Scan for the cell matching the given text and deliver its (X, Y) coordinate at center. 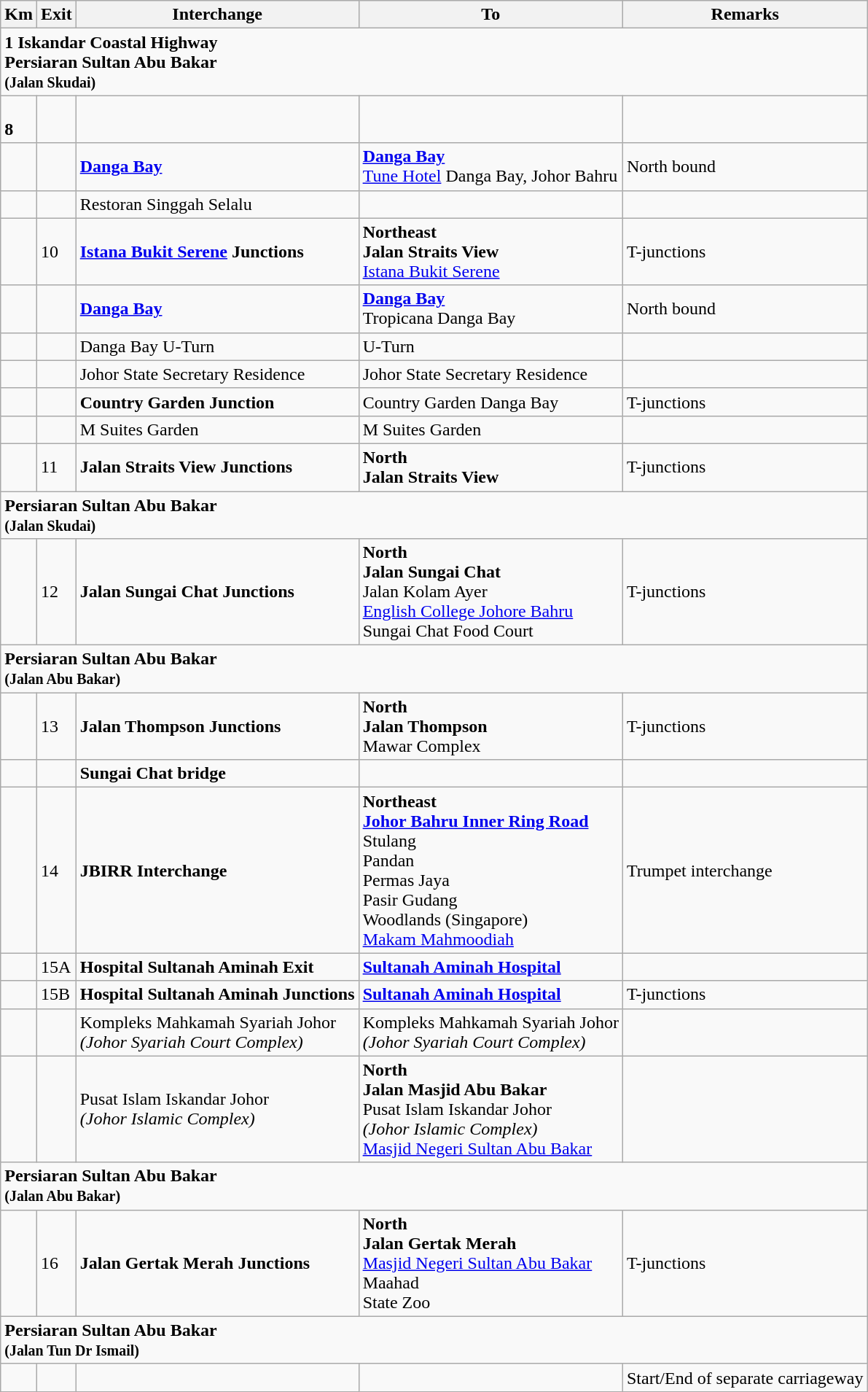
Sungai Chat bridge (217, 774)
Danga Bay U-Turn (217, 346)
Northeast Johor Bahru Inner Ring Road Stulang Pandan Permas Jaya Pasir Gudang Woodlands (Singapore)Makam Mahmoodiah (490, 871)
15A (56, 967)
Danga BayTune Hotel Danga Bay, Johor Bahru (490, 166)
NorthJalan ThompsonMawar Complex (490, 726)
Persiaran Sultan Abu Bakar(Jalan Skudai) (434, 515)
U-Turn (490, 346)
Jalan Gertak Merah Junctions (217, 1263)
Interchange (217, 15)
Country Garden Junction (217, 402)
NorthJalan Masjid Abu BakarPusat Islam Iskandar Johor(Johor Islamic Complex)Masjid Negeri Sultan Abu Bakar (490, 1109)
1 Iskandar Coastal HighwayPersiaran Sultan Abu Bakar(Jalan Skudai) (434, 62)
14 (56, 871)
Km (19, 15)
Istana Bukit Serene Junctions (217, 252)
Trumpet interchange (745, 871)
13 (56, 726)
Start/End of separate carriageway (745, 1377)
NorthJalan Sungai ChatJalan Kolam AyerEnglish College Johore BahruSungai Chat Food Court (490, 592)
NorthJalan Gertak MerahMasjid Negeri Sultan Abu Bakar Maahad State Zoo (490, 1263)
Remarks (745, 15)
10 (56, 252)
To (490, 15)
Hospital Sultanah Aminah Junctions (217, 995)
Danga BayTropicana Danga Bay (490, 309)
Jalan Thompson Junctions (217, 726)
8 (19, 120)
NorthJalan Straits View (490, 467)
Persiaran Sultan Abu Bakar(Jalan Tun Dr Ismail) (434, 1340)
Country Garden Danga Bay (490, 402)
15B (56, 995)
11 (56, 467)
Jalan Straits View Junctions (217, 467)
12 (56, 592)
Restoran Singgah Selalu (217, 204)
NortheastJalan Straits ViewIstana Bukit Serene (490, 252)
16 (56, 1263)
Jalan Sungai Chat Junctions (217, 592)
Pusat Islam Iskandar Johor(Johor Islamic Complex) (217, 1109)
Hospital Sultanah Aminah Exit (217, 967)
JBIRR Interchange (217, 871)
Exit (56, 15)
